Detect which cell encompasses the target text, then output its [x, y] center coordinate. 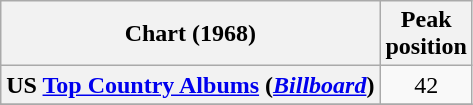
US Top Country Albums (Billboard) [190, 85]
Chart (1968) [190, 34]
Peakposition [426, 34]
42 [426, 85]
